Return [X, Y] of the center of cell containing provided text 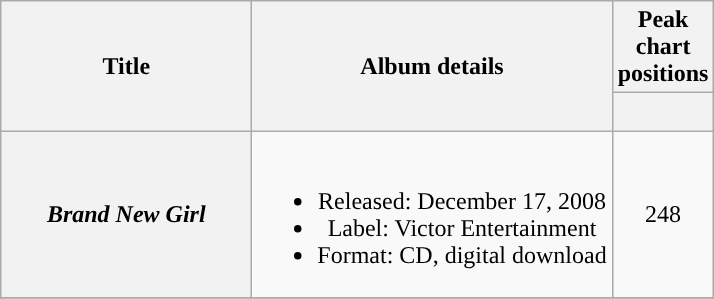
Album details [432, 66]
Peak chart positions [663, 47]
248 [663, 214]
Released: December 17, 2008 Label: Victor EntertainmentFormat: CD, digital download [432, 214]
Title [126, 66]
Brand New Girl [126, 214]
